Return [x, y] of the center of cell containing provided text 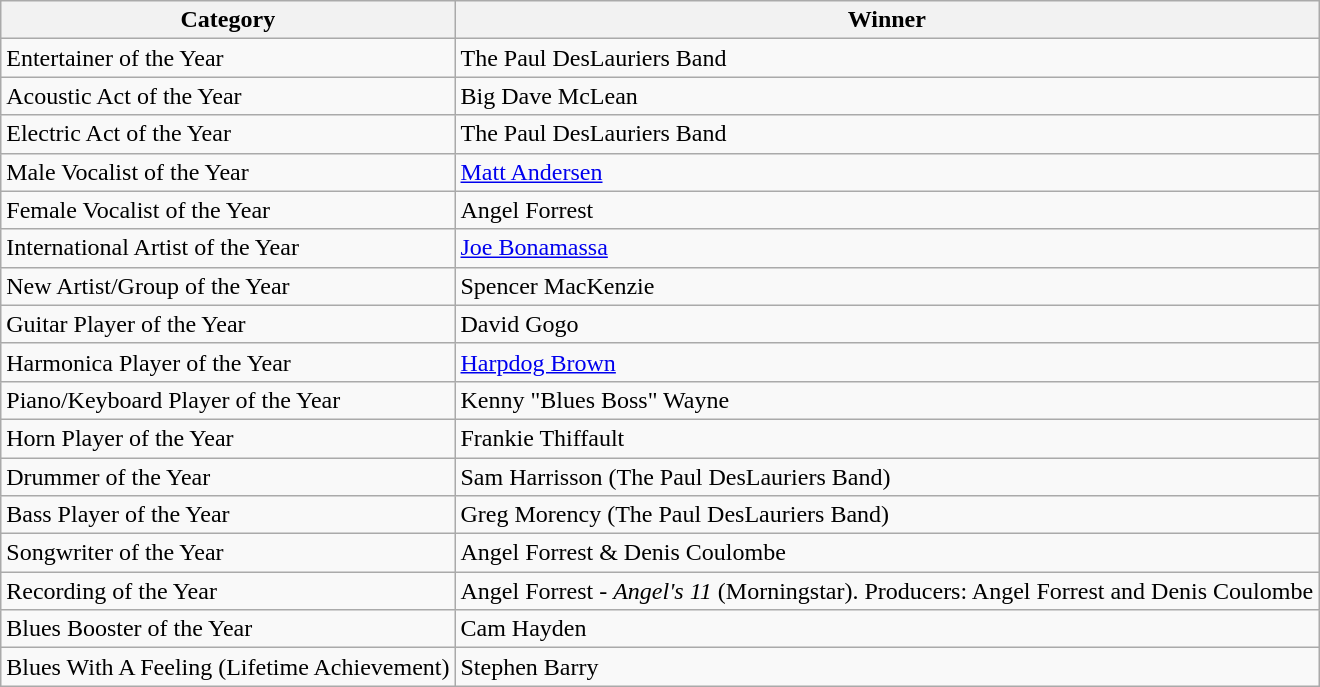
Spencer MacKenzie [887, 286]
Stephen Barry [887, 667]
Category [228, 20]
Entertainer of the Year [228, 58]
Recording of the Year [228, 591]
David Gogo [887, 324]
Harmonica Player of the Year [228, 362]
Harpdog Brown [887, 362]
Bass Player of the Year [228, 515]
Songwriter of the Year [228, 553]
Angel Forrest & Denis Coulombe [887, 553]
Piano/Keyboard Player of the Year [228, 400]
Sam Harrisson (The Paul DesLauriers Band) [887, 477]
Blues Booster of the Year [228, 629]
Joe Bonamassa [887, 248]
Guitar Player of the Year [228, 324]
Big Dave McLean [887, 96]
Kenny "Blues Boss" Wayne [887, 400]
New Artist/Group of the Year [228, 286]
International Artist of the Year [228, 248]
Male Vocalist of the Year [228, 172]
Greg Morency (The Paul DesLauriers Band) [887, 515]
Drummer of the Year [228, 477]
Horn Player of the Year [228, 438]
Frankie Thiffault [887, 438]
Winner [887, 20]
Acoustic Act of the Year [228, 96]
Electric Act of the Year [228, 134]
Female Vocalist of the Year [228, 210]
Blues With A Feeling (Lifetime Achievement) [228, 667]
Angel Forrest - Angel's 11 (Morningstar). Producers: Angel Forrest and Denis Coulombe [887, 591]
Matt Andersen [887, 172]
Cam Hayden [887, 629]
Angel Forrest [887, 210]
